Find where the given text appears and provide that cell's center as (X, Y) coordinate. 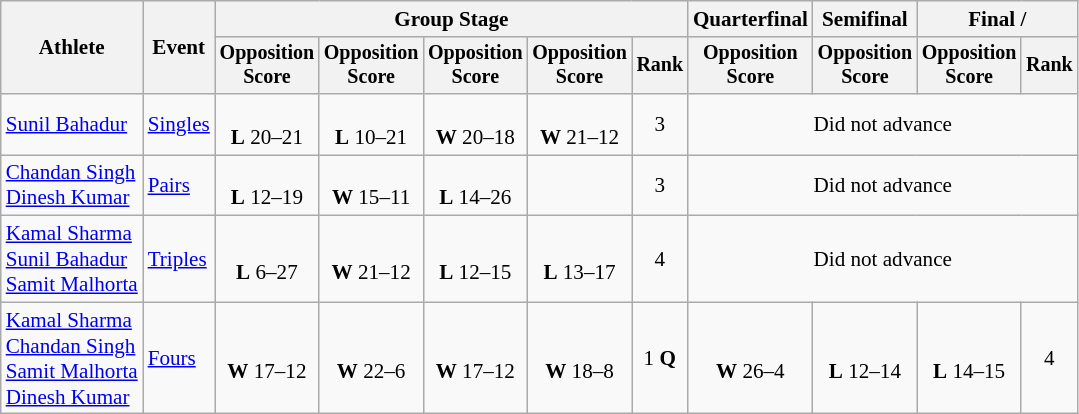
Kamal SharmaSunil BahadurSamit Malhorta (72, 259)
Singles (179, 124)
Event (179, 48)
Chandan SinghDinesh Kumar (72, 186)
L 20–21 (267, 124)
W 15–11 (371, 186)
L 6–27 (267, 259)
W 22–6 (371, 358)
Final / (997, 18)
Fours (179, 358)
L 10–21 (371, 124)
Athlete (72, 48)
Semifinal (865, 18)
L 12–15 (475, 259)
1 Q (660, 358)
W 26–4 (750, 358)
L 13–17 (579, 259)
Sunil Bahadur (72, 124)
Triples (179, 259)
L 14–15 (969, 358)
Pairs (179, 186)
L 12–14 (865, 358)
Kamal SharmaChandan SinghSamit MalhortaDinesh Kumar (72, 358)
W 20–18 (475, 124)
W 18–8 (579, 358)
Quarterfinal (750, 18)
L 12–19 (267, 186)
Group Stage (452, 18)
L 14–26 (475, 186)
